Scan for the cell matching the given text and deliver its [x, y] coordinate at center. 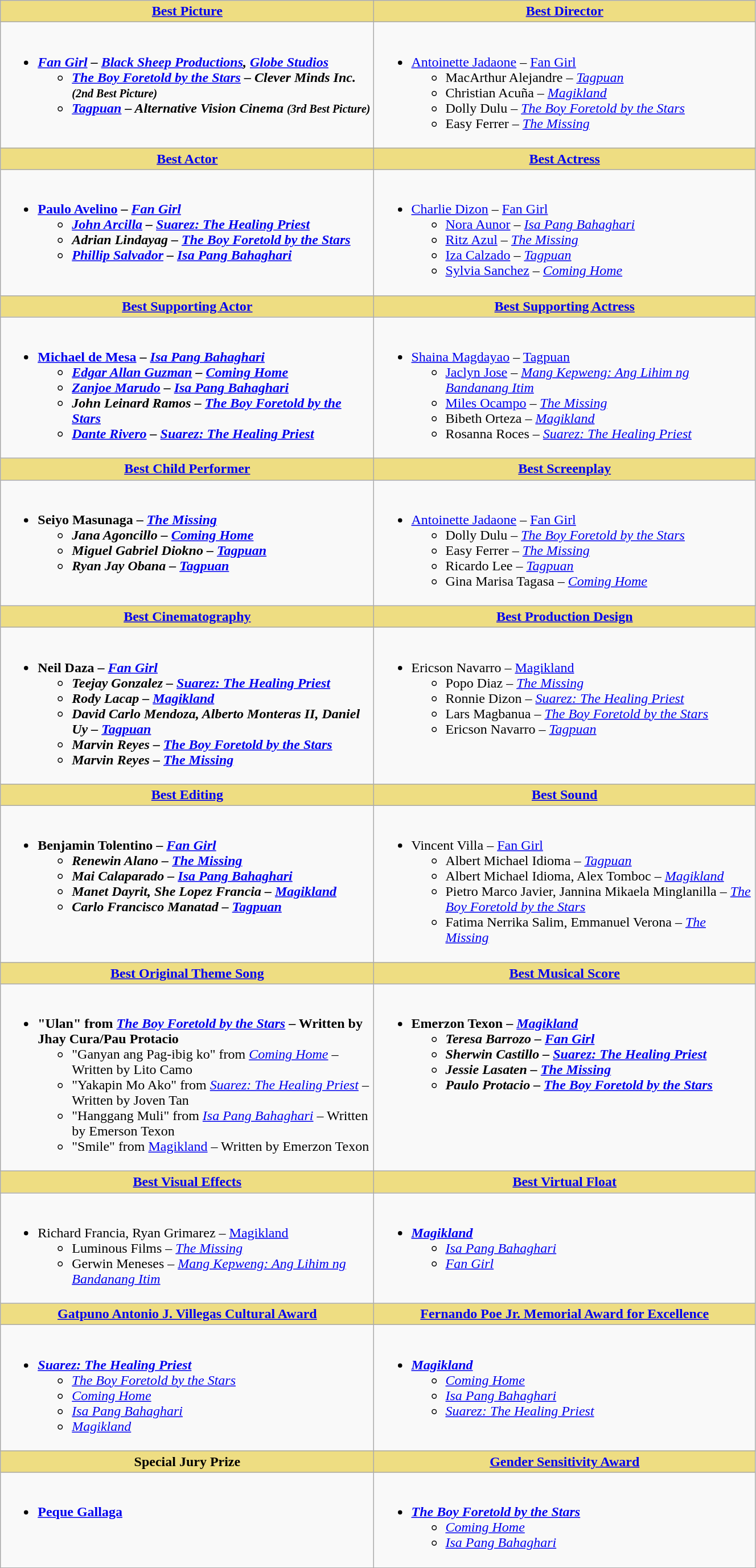
Paulo Avelino – Fan GirlJohn Arcilla – Suarez: The Healing PriestAdrian Lindayag – The Boy Foretold by the StarsPhillip Salvador – Isa Pang Bahaghari [187, 232]
MagiklandComing HomeIsa Pang BahaghariSuarez: The Healing Priest [565, 1388]
Peque Gallaga [187, 1520]
Best Visual Effects [187, 1182]
Best Cinematography [187, 616]
Best Editing [187, 795]
Charlie Dizon – Fan GirlNora Aunor – Isa Pang BahaghariRitz Azul – The MissingIza Calzado – TagpuanSylvia Sanchez – Coming Home [565, 232]
Best Screenplay [565, 469]
Antoinette Jadaone – Fan GirlDolly Dulu – The Boy Foretold by the StarsEasy Ferrer – The MissingRicardo Lee – TagpuanGina Marisa Tagasa – Coming Home [565, 543]
Richard Francia, Ryan Grimarez – MagiklandLuminous Films – The MissingGerwin Meneses – Mang Kepweng: Ang Lihim ng Bandanang Itim [187, 1248]
Best Sound [565, 795]
Best Picture [187, 11]
MagiklandIsa Pang BahaghariFan Girl [565, 1248]
Best Supporting Actor [187, 306]
Best Actress [565, 159]
Gender Sensitivity Award [565, 1462]
Best Supporting Actress [565, 306]
Best Original Theme Song [187, 973]
Best Child Performer [187, 469]
Suarez: The Healing PriestThe Boy Foretold by the StarsComing HomeIsa Pang BahaghariMagikland [187, 1388]
Gatpuno Antonio J. Villegas Cultural Award [187, 1314]
Best Production Design [565, 616]
Fernando Poe Jr. Memorial Award for Excellence [565, 1314]
Best Director [565, 11]
Best Virtual Float [565, 1182]
Best Actor [187, 159]
Best Musical Score [565, 973]
Seiyo Masunaga – The MissingJana Agoncillo – Coming HomeMiguel Gabriel Diokno – TagpuanRyan Jay Obana – Tagpuan [187, 543]
The Boy Foretold by the StarsComing HomeIsa Pang Bahaghari [565, 1520]
Special Jury Prize [187, 1462]
